Return [X, Y] of the center of cell containing provided text 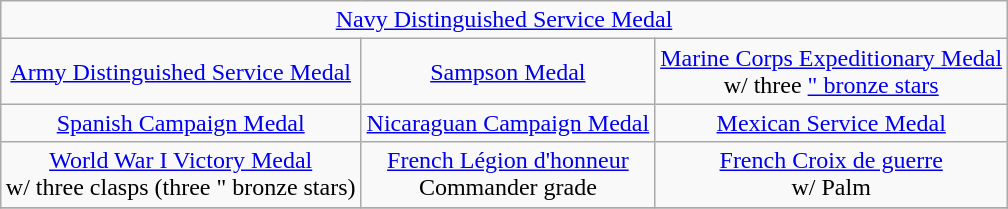
Spanish Campaign Medal [180, 123]
Navy Distinguished Service Medal [504, 20]
World War I Victory Medal w/ three clasps (three " bronze stars) [180, 174]
French Croix de guerre w/ Palm [832, 174]
French Légion d'honneur Commander grade [508, 174]
Marine Corps Expeditionary Medal w/ three " bronze stars [832, 72]
Nicaraguan Campaign Medal [508, 123]
Mexican Service Medal [832, 123]
Sampson Medal [508, 72]
Army Distinguished Service Medal [180, 72]
